Search for the cell housing the specified text and yield its (x, y) center coordinate. 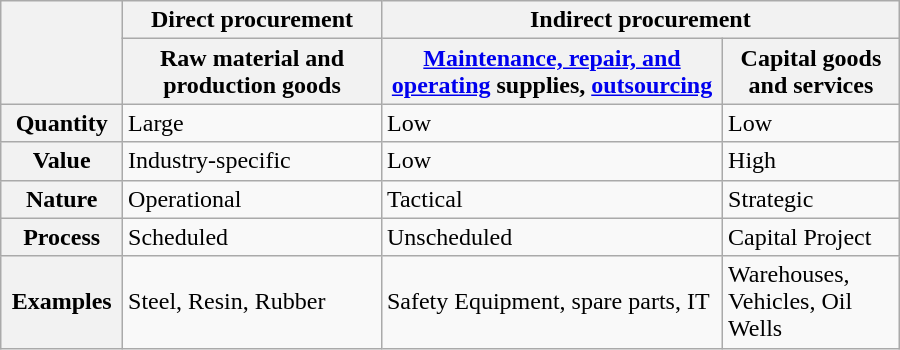
Capital goods and services (812, 72)
Safety Equipment, spare parts, IT (552, 302)
Steel, Resin, Rubber (252, 302)
Direct procurement (252, 20)
Process (62, 237)
Capital Project (812, 237)
Strategic (812, 199)
Indirect procurement (640, 20)
Value (62, 161)
Tactical (552, 199)
Examples (62, 302)
High (812, 161)
Unscheduled (552, 237)
Warehouses, Vehicles, Oil Wells (812, 302)
Large (252, 123)
Nature (62, 199)
Operational (252, 199)
Scheduled (252, 237)
Maintenance, repair, and operating supplies, outsourcing (552, 72)
Industry-specific (252, 161)
Raw material and production goods (252, 72)
Quantity (62, 123)
